Find where the given text appears and provide that cell's center as (X, Y) coordinate. 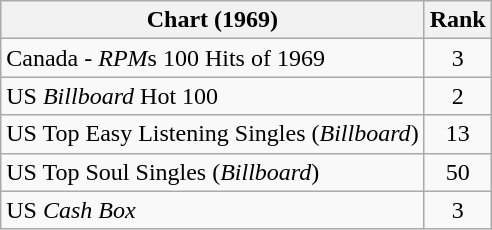
US Billboard Hot 100 (212, 96)
US Top Soul Singles (Billboard) (212, 172)
US Cash Box (212, 210)
Canada - RPMs 100 Hits of 1969 (212, 58)
13 (458, 134)
Chart (1969) (212, 20)
US Top Easy Listening Singles (Billboard) (212, 134)
2 (458, 96)
Rank (458, 20)
50 (458, 172)
